Provide the (x, y) coordinate of the cell's center where the given text is located.  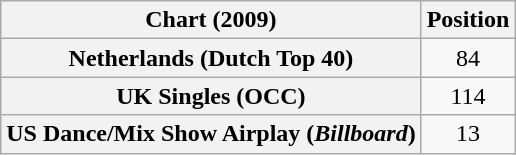
UK Singles (OCC) (211, 96)
Chart (2009) (211, 20)
84 (468, 58)
13 (468, 134)
114 (468, 96)
Netherlands (Dutch Top 40) (211, 58)
US Dance/Mix Show Airplay (Billboard) (211, 134)
Position (468, 20)
